Capture the cell that displays the provided text and extract its (x, y) central coordinate. 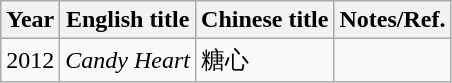
Year (30, 20)
English title (128, 20)
Notes/Ref. (392, 20)
2012 (30, 60)
糖心 (265, 60)
Candy Heart (128, 60)
Chinese title (265, 20)
